Find where the given text appears and provide that cell's center as [x, y] coordinate. 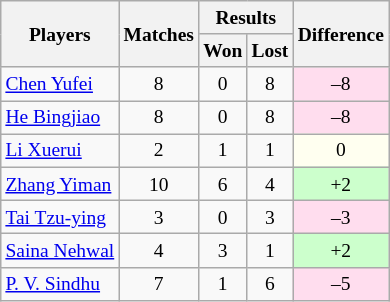
2 [159, 150]
7 [159, 284]
Saina Nehwal [60, 250]
P. V. Sindhu [60, 284]
Difference [341, 34]
Results [246, 18]
Zhang Yiman [60, 184]
Lost [270, 50]
–5 [341, 284]
10 [159, 184]
–3 [341, 216]
Players [60, 34]
Chen Yufei [60, 84]
He Bingjiao [60, 118]
Li Xuerui [60, 150]
Tai Tzu-ying [60, 216]
Matches [159, 34]
Won [223, 50]
